Determine the (X, Y) coordinate at the center of the cell enclosing the given text.  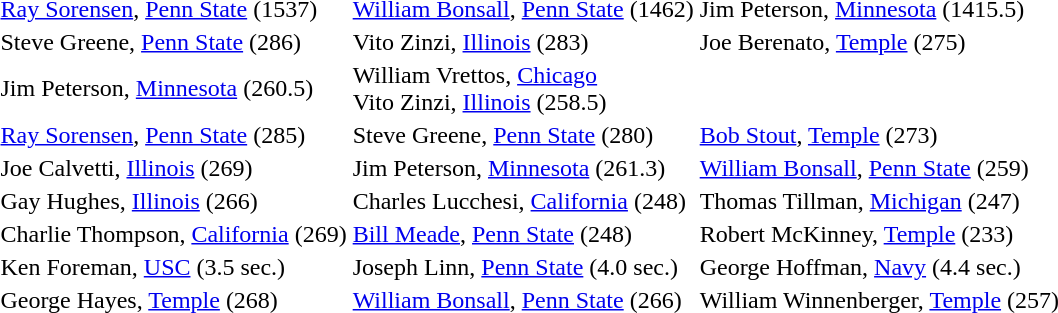
Joseph Linn, Penn State (4.0 sec.) (523, 267)
Vito Zinzi, Illinois (283) (523, 42)
Jim Peterson, Minnesota (261.3) (523, 168)
Bill Meade, Penn State (248) (523, 234)
Steve Greene, Penn State (280) (523, 135)
William Vrettos, ChicagoVito Zinzi, Illinois (258.5) (523, 88)
Charles Lucchesi, California (248) (523, 201)
